Capture the cell that displays the provided text and extract its (X, Y) central coordinate. 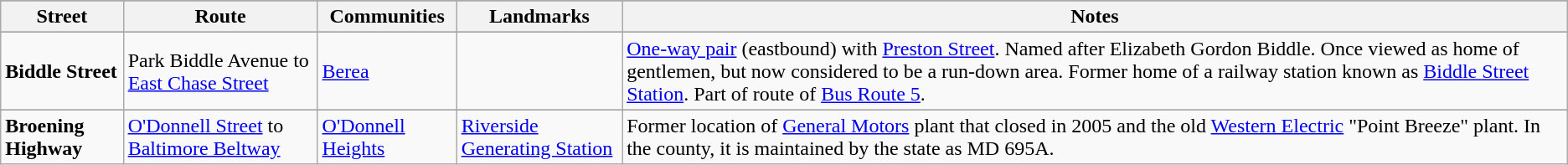
Riverside Generating Station (539, 137)
Park Biddle Avenue to East Chase Street (220, 71)
Landmarks (539, 17)
Biddle Street (62, 71)
Communities (387, 17)
Street (62, 17)
Broening Highway (62, 137)
Notes (1096, 17)
Route (220, 17)
O'Donnell Heights (387, 137)
O'Donnell Street to Baltimore Beltway (220, 137)
Berea (387, 71)
